Locate the cell with the specified text and output its [X, Y] center coordinate. 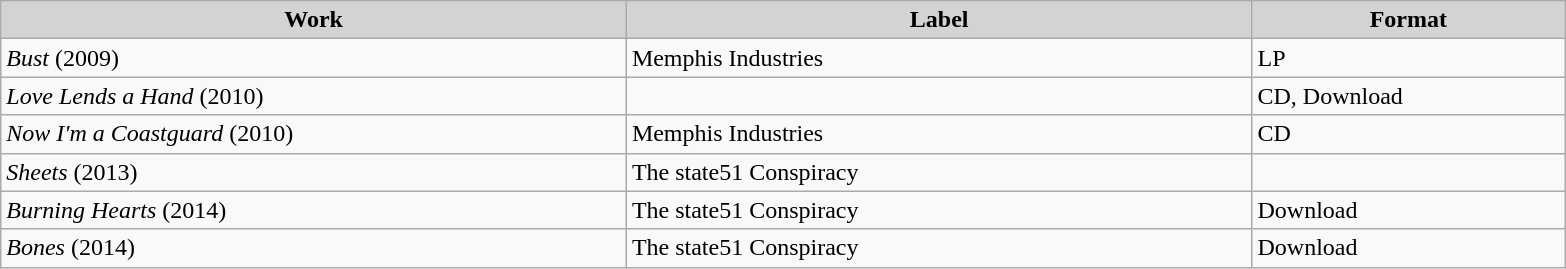
Burning Hearts (2014) [314, 210]
Now I'm a Coastguard (2010) [314, 134]
Bones (2014) [314, 248]
Work [314, 20]
Format [1408, 20]
Bust (2009) [314, 58]
CD, Download [1408, 96]
LP [1408, 58]
Sheets (2013) [314, 172]
Love Lends a Hand (2010) [314, 96]
CD [1408, 134]
Label [939, 20]
